Search for the cell housing the specified text and yield its (X, Y) center coordinate. 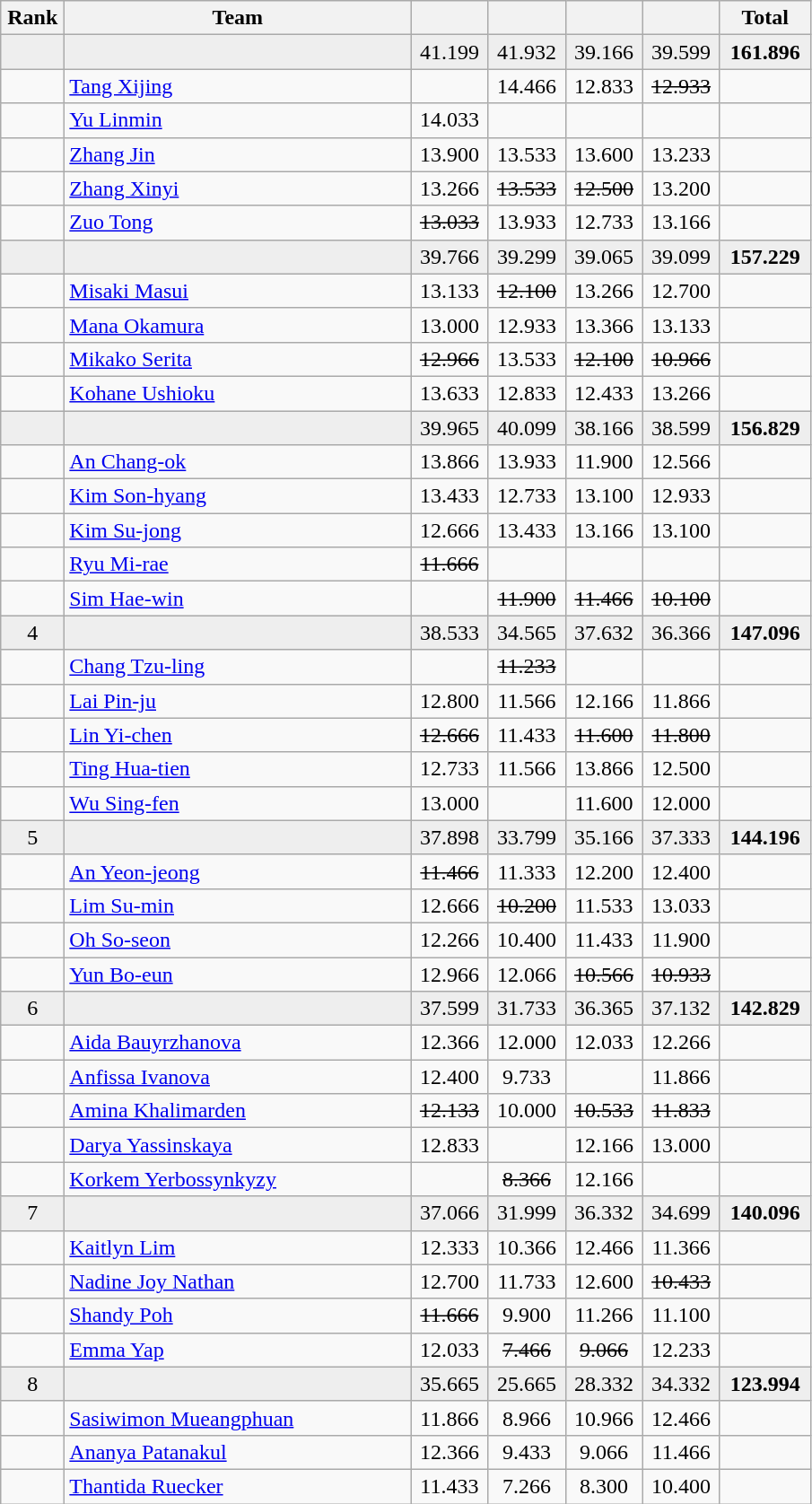
11.366 (681, 1247)
11.266 (604, 1316)
12.566 (681, 462)
37.599 (450, 1009)
39.166 (604, 52)
25.665 (527, 1384)
31.999 (527, 1213)
10.366 (527, 1247)
34.699 (681, 1213)
5 (32, 837)
12.133 (450, 1111)
156.829 (764, 428)
41.932 (527, 52)
39.299 (527, 257)
28.332 (604, 1384)
144.196 (764, 837)
Misaki Masui (238, 291)
Oh So-seon (238, 940)
37.898 (450, 837)
Ananya Patanakul (238, 1452)
157.229 (764, 257)
12.200 (604, 871)
Emma Yap (238, 1350)
34.332 (681, 1384)
13.366 (604, 325)
Korkem Yerbossynkyzy (238, 1179)
Wu Sing-fen (238, 803)
39.965 (450, 428)
Kim Su-jong (238, 530)
Rank (32, 18)
11.233 (527, 667)
12.600 (604, 1281)
34.565 (527, 633)
39.099 (681, 257)
Ryu Mi-rae (238, 564)
13.233 (681, 154)
Zuo Tong (238, 223)
Mikako Serita (238, 359)
9.733 (527, 1077)
Ting Hua-tien (238, 769)
13.600 (604, 154)
39.599 (681, 52)
12.433 (604, 393)
14.466 (527, 86)
33.799 (527, 837)
12.333 (450, 1247)
8 (32, 1384)
10.200 (527, 905)
12.800 (450, 701)
12.233 (681, 1350)
Darya Yassinskaya (238, 1145)
Kohane Ushioku (238, 393)
Kaitlyn Lim (238, 1247)
9.433 (527, 1452)
7 (32, 1213)
Zhang Xinyi (238, 188)
35.166 (604, 837)
Sasiwimon Mueangphuan (238, 1418)
Kim Son-hyang (238, 496)
11.800 (681, 735)
Sim Hae-win (238, 599)
Thantida Ruecker (238, 1486)
140.096 (764, 1213)
Yu Linmin (238, 120)
Lai Pin-ju (238, 701)
39.065 (604, 257)
11.333 (527, 871)
Lin Yi-chen (238, 735)
37.333 (681, 837)
Tang Xijing (238, 86)
Total (764, 18)
36.365 (604, 1009)
11.100 (681, 1316)
13.633 (450, 393)
Zhang Jin (238, 154)
37.132 (681, 1009)
31.733 (527, 1009)
38.166 (604, 428)
36.332 (604, 1213)
Lim Su-min (238, 905)
37.066 (450, 1213)
10.433 (681, 1281)
Yun Bo-eun (238, 974)
8.366 (527, 1179)
11.533 (604, 905)
123.994 (764, 1384)
38.599 (681, 428)
Mana Okamura (238, 325)
14.033 (450, 120)
38.533 (450, 633)
12.066 (527, 974)
8.966 (527, 1418)
Team (238, 18)
142.829 (764, 1009)
147.096 (764, 633)
41.199 (450, 52)
13.200 (681, 188)
Shandy Poh (238, 1316)
13.900 (450, 154)
Amina Khalimarden (238, 1111)
10.100 (681, 599)
10.000 (527, 1111)
39.766 (450, 257)
10.533 (604, 1111)
35.665 (450, 1384)
161.896 (764, 52)
36.366 (681, 633)
11.733 (527, 1281)
4 (32, 633)
An Yeon-jeong (238, 871)
Anfissa Ivanova (238, 1077)
Aida Bauyrzhanova (238, 1043)
9.900 (527, 1316)
10.566 (604, 974)
11.833 (681, 1111)
8.300 (604, 1486)
Nadine Joy Nathan (238, 1281)
40.099 (527, 428)
An Chang-ok (238, 462)
7.466 (527, 1350)
6 (32, 1009)
10.933 (681, 974)
37.632 (604, 633)
7.266 (527, 1486)
Chang Tzu-ling (238, 667)
